Capture the cell that displays the provided text and extract its (x, y) central coordinate. 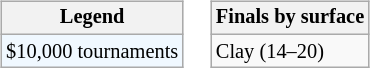
Clay (14–20) (290, 51)
Legend (92, 18)
$10,000 tournaments (92, 51)
Finals by surface (290, 18)
